Provide the (X, Y) coordinate of the cell's center where the given text is located.  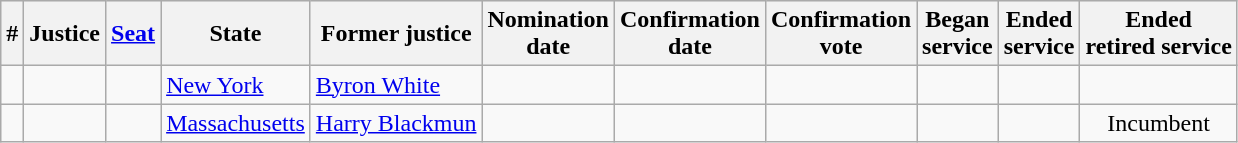
Justice (65, 34)
State (236, 34)
Confirmationdate (690, 34)
Confirmationvote (840, 34)
Incumbent (1158, 123)
# (12, 34)
Endedservice (1039, 34)
New York (236, 85)
Byron White (396, 85)
Beganservice (958, 34)
Harry Blackmun (396, 123)
Nominationdate (548, 34)
Endedretired service (1158, 34)
Seat (134, 34)
Former justice (396, 34)
Massachusetts (236, 123)
